Search for the cell housing the specified text and yield its [x, y] center coordinate. 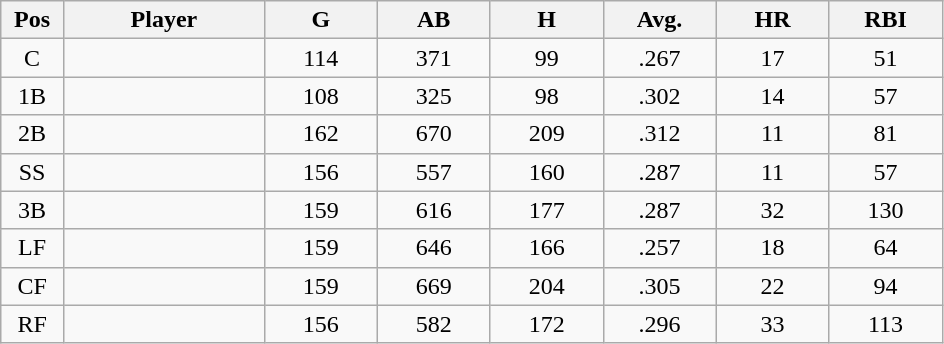
G [320, 20]
.257 [660, 248]
616 [434, 210]
C [32, 58]
22 [772, 286]
RBI [886, 20]
SS [32, 172]
2B [32, 134]
51 [886, 58]
Player [164, 20]
557 [434, 172]
669 [434, 286]
582 [434, 324]
3B [32, 210]
1B [32, 96]
Pos [32, 20]
108 [320, 96]
81 [886, 134]
160 [546, 172]
325 [434, 96]
177 [546, 210]
LF [32, 248]
113 [886, 324]
HR [772, 20]
AB [434, 20]
Avg. [660, 20]
670 [434, 134]
32 [772, 210]
17 [772, 58]
CF [32, 286]
33 [772, 324]
18 [772, 248]
204 [546, 286]
162 [320, 134]
172 [546, 324]
RF [32, 324]
.302 [660, 96]
209 [546, 134]
14 [772, 96]
94 [886, 286]
114 [320, 58]
166 [546, 248]
371 [434, 58]
.267 [660, 58]
.296 [660, 324]
.305 [660, 286]
98 [546, 96]
99 [546, 58]
130 [886, 210]
646 [434, 248]
H [546, 20]
.312 [660, 134]
64 [886, 248]
